Search for the cell housing the specified text and yield its (X, Y) center coordinate. 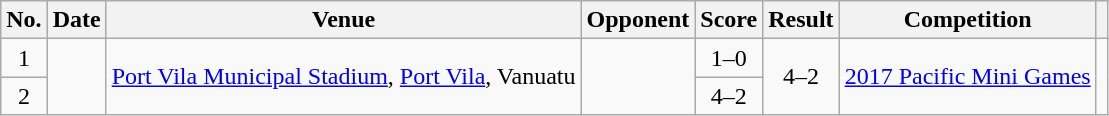
Opponent (638, 20)
Venue (344, 20)
1–0 (729, 58)
Result (801, 20)
Port Vila Municipal Stadium, Port Vila, Vanuatu (344, 77)
1 (24, 58)
No. (24, 20)
Competition (968, 20)
Score (729, 20)
Date (76, 20)
2 (24, 96)
2017 Pacific Mini Games (968, 77)
